From the cell containing the given text, extract its center point as [x, y] coordinate. 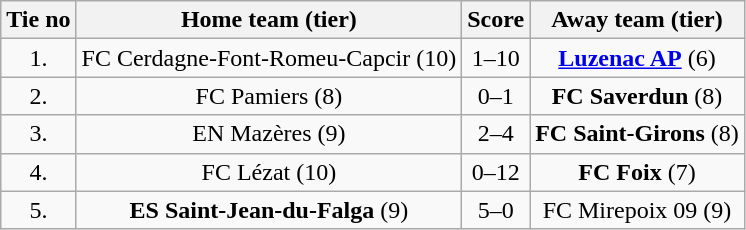
5. [38, 210]
3. [38, 134]
FC Saint-Girons (8) [638, 134]
FC Cerdagne-Font-Romeu-Capcir (10) [269, 58]
FC Pamiers (8) [269, 96]
2. [38, 96]
Home team (tier) [269, 20]
EN Mazères (9) [269, 134]
Tie no [38, 20]
Luzenac AP (6) [638, 58]
FC Mirepoix 09 (9) [638, 210]
1–10 [496, 58]
5–0 [496, 210]
ES Saint-Jean-du-Falga (9) [269, 210]
0–1 [496, 96]
Away team (tier) [638, 20]
FC Lézat (10) [269, 172]
FC Foix (7) [638, 172]
Score [496, 20]
2–4 [496, 134]
0–12 [496, 172]
FC Saverdun (8) [638, 96]
4. [38, 172]
1. [38, 58]
